Provide the (X, Y) coordinate of the cell's center where the given text is located.  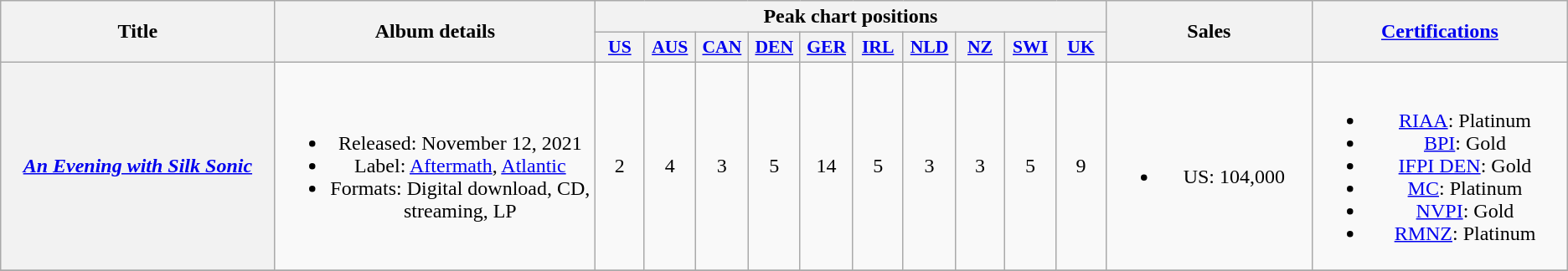
DEN (774, 48)
US (620, 48)
NZ (980, 48)
GER (826, 48)
IRL (878, 48)
2 (620, 166)
Certifications (1441, 32)
Title (137, 32)
NLD (929, 48)
CAN (722, 48)
US: 104,000 (1210, 166)
SWI (1030, 48)
RIAA: PlatinumBPI: GoldIFPI DEN: GoldMC: PlatinumNVPI: GoldRMNZ: Platinum (1441, 166)
Released: November 12, 2021Label: Aftermath, AtlanticFormats: Digital download, CD, streaming, LP (436, 166)
Peak chart positions (851, 17)
4 (670, 166)
Sales (1210, 32)
14 (826, 166)
AUS (670, 48)
An Evening with Silk Sonic (137, 166)
Album details (436, 32)
UK (1081, 48)
9 (1081, 166)
